Return (X, Y) of the center of cell containing provided text 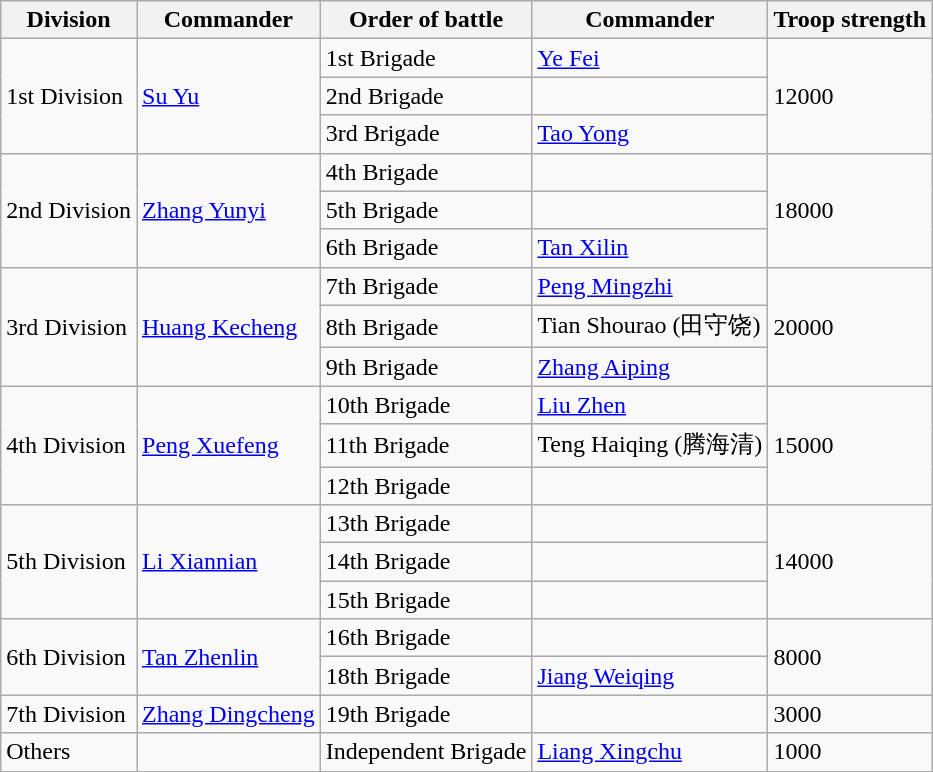
Order of battle (426, 20)
15th Brigade (426, 600)
7th Division (69, 714)
Liang Xingchu (650, 752)
Liu Zhen (650, 405)
Division (69, 20)
4th Division (69, 446)
3000 (850, 714)
Teng Haiqing (腾海清) (650, 446)
10th Brigade (426, 405)
12000 (850, 96)
14th Brigade (426, 562)
2nd Brigade (426, 96)
Tian Shourao (田守饶) (650, 326)
Huang Kecheng (228, 326)
13th Brigade (426, 524)
5th Division (69, 562)
3rd Brigade (426, 134)
Others (69, 752)
1st Brigade (426, 58)
9th Brigade (426, 367)
18000 (850, 210)
Zhang Dingcheng (228, 714)
8000 (850, 657)
20000 (850, 326)
18th Brigade (426, 676)
Tan Xilin (650, 248)
3rd Division (69, 326)
7th Brigade (426, 286)
11th Brigade (426, 446)
19th Brigade (426, 714)
6th Brigade (426, 248)
Tan Zhenlin (228, 657)
14000 (850, 562)
Troop strength (850, 20)
2nd Division (69, 210)
1000 (850, 752)
16th Brigade (426, 638)
12th Brigade (426, 485)
Ye Fei (650, 58)
Li Xiannian (228, 562)
Zhang Yunyi (228, 210)
15000 (850, 446)
4th Brigade (426, 172)
5th Brigade (426, 210)
Tao Yong (650, 134)
1st Division (69, 96)
6th Division (69, 657)
Zhang Aiping (650, 367)
Su Yu (228, 96)
Independent Brigade (426, 752)
8th Brigade (426, 326)
Peng Xuefeng (228, 446)
Jiang Weiqing (650, 676)
Peng Mingzhi (650, 286)
